Provide the (X, Y) coordinate of the cell's center where the given text is located.  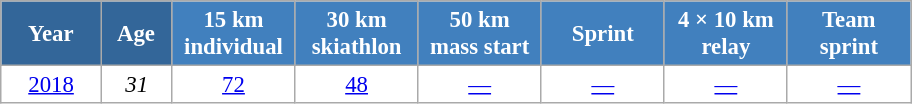
48 (356, 85)
Sprint (602, 34)
Team sprint (848, 34)
Year (52, 34)
2018 (52, 85)
Age (136, 34)
31 (136, 85)
72 (234, 85)
15 km individual (234, 34)
30 km skiathlon (356, 34)
4 × 10 km relay (726, 34)
50 km mass start (480, 34)
